Extract the [X, Y] coordinate from the center of the cell holding the provided text.  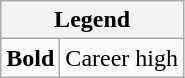
Bold [30, 58]
Legend [92, 20]
Career high [122, 58]
